Output the [X, Y] coordinate of the center of the cell containing the given text.  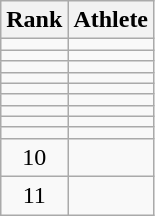
Athlete [111, 20]
10 [34, 157]
Rank [34, 20]
11 [34, 195]
